Find where the given text appears and provide that cell's center as (X, Y) coordinate. 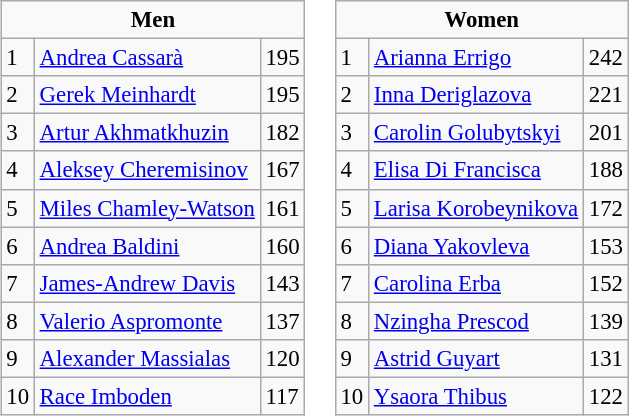
Larisa Korobeynikova (476, 208)
Men (153, 20)
167 (282, 170)
139 (606, 321)
Andrea Baldini (147, 246)
Carolin Golubytskyi (476, 133)
Arianna Errigo (476, 58)
Astrid Guyart (476, 358)
152 (606, 283)
172 (606, 208)
Nzingha Prescod (476, 321)
143 (282, 283)
Women (482, 20)
242 (606, 58)
221 (606, 95)
120 (282, 358)
153 (606, 246)
122 (606, 396)
160 (282, 246)
Valerio Aspromonte (147, 321)
201 (606, 133)
Carolina Erba (476, 283)
Aleksey Cheremisinov (147, 170)
117 (282, 396)
Ysaora Thibus (476, 396)
Inna Deriglazova (476, 95)
Artur Akhmatkhuzin (147, 133)
Gerek Meinhardt (147, 95)
182 (282, 133)
Alexander Massialas (147, 358)
131 (606, 358)
161 (282, 208)
Andrea Cassarà (147, 58)
James-Andrew Davis (147, 283)
Race Imboden (147, 396)
Elisa Di Francisca (476, 170)
188 (606, 170)
137 (282, 321)
Miles Chamley-Watson (147, 208)
Diana Yakovleva (476, 246)
